Locate the cell with the specified text and output its (X, Y) center coordinate. 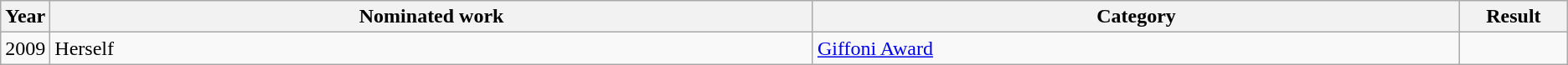
Category (1136, 17)
Year (25, 17)
Nominated work (432, 17)
Giffoni Award (1136, 48)
Herself (432, 48)
Result (1514, 17)
2009 (25, 48)
